Return [x, y] of the center of cell containing provided text 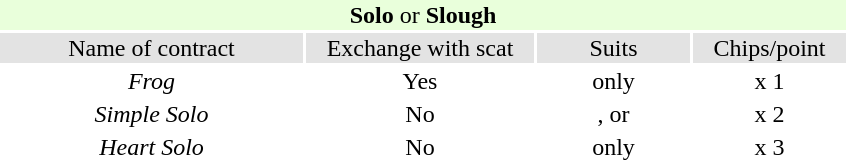
Yes [420, 81]
Name of contract [152, 48]
Suits [614, 48]
Frog [152, 81]
Heart Solo [152, 147]
, or [614, 114]
Solo or Slough [423, 15]
x 3 [770, 147]
x 2 [770, 114]
Simple Solo [152, 114]
Chips/point [770, 48]
x 1 [770, 81]
Exchange with scat [420, 48]
